Locate the cell with the specified text and output its (X, Y) center coordinate. 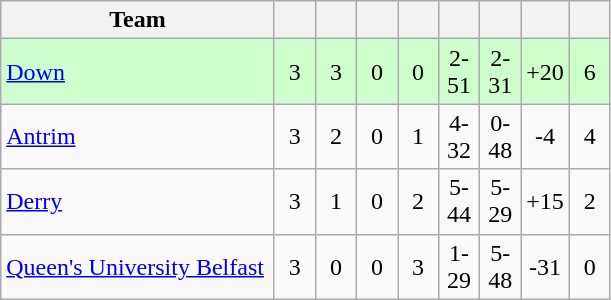
-4 (546, 136)
Team (138, 20)
2-51 (460, 72)
2-31 (500, 72)
1-29 (460, 266)
4 (590, 136)
Antrim (138, 136)
6 (590, 72)
Down (138, 72)
-31 (546, 266)
0-48 (500, 136)
+20 (546, 72)
5-48 (500, 266)
4-32 (460, 136)
+15 (546, 202)
Derry (138, 202)
5-44 (460, 202)
5-29 (500, 202)
Queen's University Belfast (138, 266)
